From the cell containing the given text, extract its center point as (x, y) coordinate. 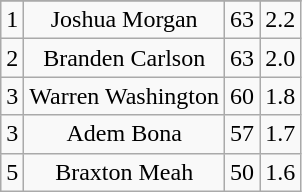
2.2 (280, 20)
57 (242, 134)
Joshua Morgan (124, 20)
2.0 (280, 58)
1.7 (280, 134)
5 (12, 172)
2 (12, 58)
1.6 (280, 172)
60 (242, 96)
Adem Bona (124, 134)
Warren Washington (124, 96)
Braxton Meah (124, 172)
50 (242, 172)
Branden Carlson (124, 58)
1.8 (280, 96)
1 (12, 20)
